Find where the given text appears and provide that cell's center as [X, Y] coordinate. 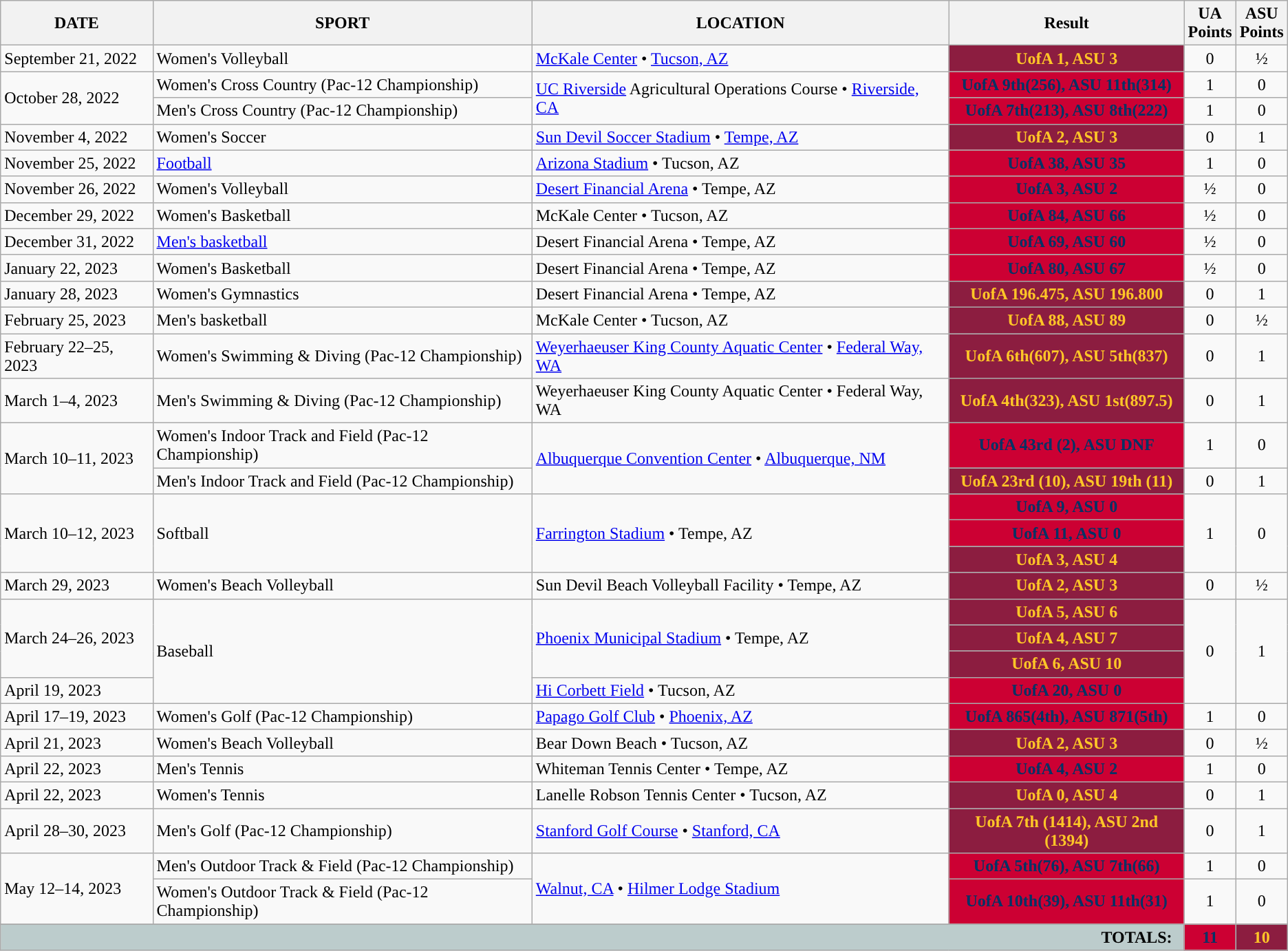
March 29, 2023 [77, 586]
April 17–19, 2023 [77, 716]
Walnut, CA • Hilmer Lodge Stadium [740, 889]
October 28, 2022 [77, 98]
March 10–12, 2023 [77, 533]
February 22–25, 2023 [77, 355]
Sun Devil Soccer Stadium • Tempe, AZ [740, 137]
DATE [77, 23]
Arizona Stadium • Tucson, AZ [740, 163]
December 31, 2022 [77, 242]
UofA 6, ASU 10 [1066, 664]
November 4, 2022 [77, 137]
November 26, 2022 [77, 189]
March 10–11, 2023 [77, 458]
UofA 69, ASU 60 [1066, 242]
Bear Down Beach • Tucson, AZ [740, 742]
Women's Tennis [343, 795]
Women's Gymnastics [343, 294]
Football [343, 163]
UofA 10th(39), ASU 11th(31) [1066, 901]
UofA 38, ASU 35 [1066, 163]
UofA 3, ASU 4 [1066, 559]
11 [1210, 937]
UofA 1, ASU 3 [1066, 58]
UAPoints [1210, 23]
Softball [343, 533]
Phoenix Municipal Stadium • Tempe, AZ [740, 638]
UofA 5th(76), ASU 7th(66) [1066, 866]
April 28–30, 2023 [77, 830]
Men's Golf (Pac-12 Championship) [343, 830]
March 1–4, 2023 [77, 400]
May 12–14, 2023 [77, 889]
UofA 23rd (10), ASU 19th (11) [1066, 481]
SPORT [343, 23]
Albuquerque Convention Center • Albuquerque, NM [740, 458]
April 19, 2023 [77, 690]
Papago Golf Club • Phoenix, AZ [740, 716]
Men's Swimming & Diving (Pac-12 Championship) [343, 400]
March 24–26, 2023 [77, 638]
November 25, 2022 [77, 163]
April 21, 2023 [77, 742]
UofA 3, ASU 2 [1066, 189]
UofA 43rd (2), ASU DNF [1066, 446]
UofA 9, ASU 0 [1066, 507]
September 21, 2022 [77, 58]
TOTALS: [592, 937]
UofA 5, ASU 6 [1066, 612]
Women's Cross Country (Pac-12 Championship) [343, 85]
UofA 7th (1414), ASU 2nd (1394) [1066, 830]
UofA 11, ASU 0 [1066, 533]
Men's Indoor Track and Field (Pac-12 Championship) [343, 481]
UofA 865(4th), ASU 871(5th) [1066, 716]
January 22, 2023 [77, 268]
10 [1262, 937]
Stanford Golf Course • Stanford, CA [740, 830]
Whiteman Tennis Center • Tempe, AZ [740, 769]
Result [1066, 23]
Women's Indoor Track and Field (Pac-12 Championship) [343, 446]
UofA 9th(256), ASU 11th(314) [1066, 85]
UofA 84, ASU 66 [1066, 215]
Baseball [343, 651]
UofA 80, ASU 67 [1066, 268]
UofA 0, ASU 4 [1066, 795]
Men's Outdoor Track & Field (Pac-12 Championship) [343, 866]
Hi Corbett Field • Tucson, AZ [740, 690]
ASUPoints [1262, 23]
February 25, 2023 [77, 320]
LOCATION [740, 23]
Men's Tennis [343, 769]
Women's Swimming & Diving (Pac-12 Championship) [343, 355]
Lanelle Robson Tennis Center • Tucson, AZ [740, 795]
Sun Devil Beach Volleyball Facility • Tempe, AZ [740, 586]
UofA 4th(323), ASU 1st(897.5) [1066, 400]
UofA 88, ASU 89 [1066, 320]
UofA 196.475, ASU 196.800 [1066, 294]
UofA 4, ASU 7 [1066, 638]
January 28, 2023 [77, 294]
UofA 20, ASU 0 [1066, 690]
Farrington Stadium • Tempe, AZ [740, 533]
UofA 4, ASU 2 [1066, 769]
Men's Cross Country (Pac-12 Championship) [343, 111]
December 29, 2022 [77, 215]
UofA 6th(607), ASU 5th(837) [1066, 355]
UC Riverside Agricultural Operations Course • Riverside, CA [740, 98]
Women's Golf (Pac-12 Championship) [343, 716]
Women's Soccer [343, 137]
Women's Outdoor Track & Field (Pac-12 Championship) [343, 901]
UofA 7th(213), ASU 8th(222) [1066, 111]
